Provide the (x, y) coordinate of the cell's center where the given text is located.  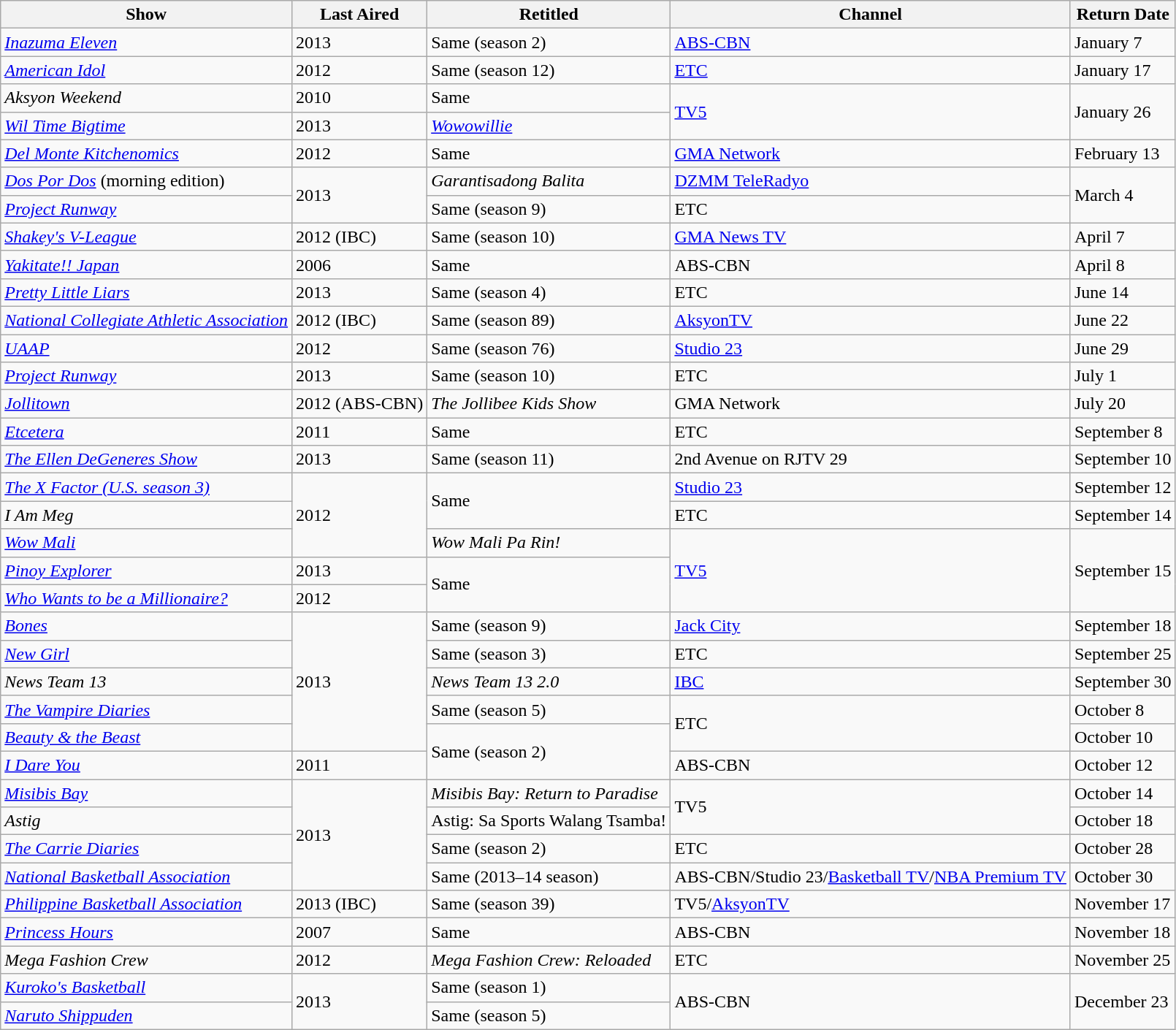
2nd Avenue on RJTV 29 (871, 459)
I Dare You (146, 765)
Same (season 11) (549, 459)
September 18 (1123, 626)
November 18 (1123, 932)
UAAP (146, 348)
Same (season 12) (549, 70)
Misibis Bay: Return to Paradise (549, 793)
Who Wants to be a Millionaire? (146, 598)
DZMM TeleRadyo (871, 181)
October 10 (1123, 737)
December 23 (1123, 1002)
September 12 (1123, 487)
Same (season 76) (549, 348)
Astig (146, 821)
Last Aired (359, 15)
Etcetera (146, 432)
Return Date (1123, 15)
Inazuma Eleven (146, 42)
Wow Mali Pa Rin! (549, 543)
Retitled (549, 15)
2013 (IBC) (359, 904)
Same (season 3) (549, 654)
Jack City (871, 626)
2012 (ABS-CBN) (359, 404)
January 26 (1123, 112)
April 8 (1123, 264)
January 7 (1123, 42)
November 17 (1123, 904)
Kuroko's Basketball (146, 988)
October 12 (1123, 765)
September 8 (1123, 432)
Show (146, 15)
Pretty Little Liars (146, 292)
Astig: Sa Sports Walang Tsamba! (549, 821)
Shakey's V-League (146, 237)
Wowowillie (549, 126)
September 15 (1123, 571)
Same (season 4) (549, 292)
Wil Time Bigtime (146, 126)
GMA News TV (871, 237)
Naruto Shippuden (146, 1015)
Philippine Basketball Association (146, 904)
The Ellen DeGeneres Show (146, 459)
AksyonTV (871, 320)
Garantisadong Balita (549, 181)
New Girl (146, 654)
July 1 (1123, 376)
October 28 (1123, 849)
Aksyon Weekend (146, 98)
March 4 (1123, 195)
Same (2013–14 season) (549, 877)
ABS-CBN/Studio 23/Basketball TV/NBA Premium TV (871, 877)
June 22 (1123, 320)
News Team 13 (146, 682)
2006 (359, 264)
Pinoy Explorer (146, 571)
September 10 (1123, 459)
The Carrie Diaries (146, 849)
News Team 13 2.0 (549, 682)
Same (season 89) (549, 320)
September 14 (1123, 515)
2007 (359, 932)
I Am Meg (146, 515)
The X Factor (U.S. season 3) (146, 487)
Same (season 39) (549, 904)
Channel (871, 15)
Bones (146, 626)
July 20 (1123, 404)
October 14 (1123, 793)
Beauty & the Beast (146, 737)
American Idol (146, 70)
IBC (871, 682)
National Basketball Association (146, 877)
October 30 (1123, 877)
The Vampire Diaries (146, 709)
Misibis Bay (146, 793)
Wow Mali (146, 543)
TV5/AksyonTV (871, 904)
The Jollibee Kids Show (549, 404)
June 29 (1123, 348)
October 18 (1123, 821)
Mega Fashion Crew (146, 960)
April 7 (1123, 237)
June 14 (1123, 292)
November 25 (1123, 960)
September 25 (1123, 654)
2010 (359, 98)
Jollitown (146, 404)
Princess Hours (146, 932)
January 17 (1123, 70)
Yakitate!! Japan (146, 264)
Del Monte Kitchenomics (146, 153)
Dos Por Dos (morning edition) (146, 181)
Mega Fashion Crew: Reloaded (549, 960)
Same (season 1) (549, 988)
September 30 (1123, 682)
National Collegiate Athletic Association (146, 320)
February 13 (1123, 153)
October 8 (1123, 709)
